From the cell containing the given text, extract its center point as [X, Y] coordinate. 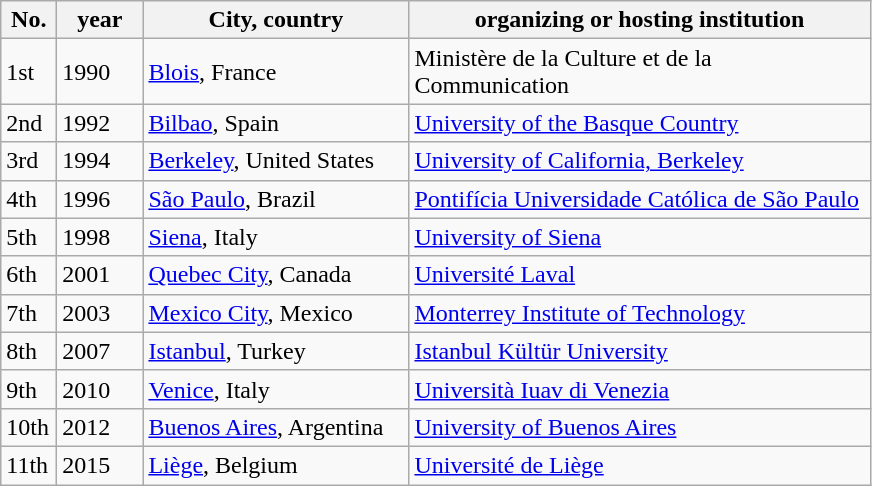
No. [29, 20]
Monterrey Institute of Technology [640, 313]
Université Laval [640, 275]
year [100, 20]
3rd [29, 161]
4th [29, 199]
1990 [100, 72]
Mexico City, Mexico [276, 313]
Berkeley, United States [276, 161]
Istanbul, Turkey [276, 351]
2003 [100, 313]
Université de Liège [640, 465]
University of California, Berkeley [640, 161]
8th [29, 351]
1992 [100, 123]
2015 [100, 465]
University of the Basque Country [640, 123]
11th [29, 465]
7th [29, 313]
University of Buenos Aires [640, 427]
1st [29, 72]
Venice, Italy [276, 389]
Università Iuav di Venezia [640, 389]
Quebec City, Canada [276, 275]
6th [29, 275]
City, country [276, 20]
1998 [100, 237]
2010 [100, 389]
Siena, Italy [276, 237]
São Paulo, Brazil [276, 199]
1996 [100, 199]
2007 [100, 351]
10th [29, 427]
2001 [100, 275]
Ministère de la Culture et de la Communication [640, 72]
2nd [29, 123]
organizing or hosting institution [640, 20]
Bilbao, Spain [276, 123]
2012 [100, 427]
Blois, France [276, 72]
University of Siena [640, 237]
Liège, Belgium [276, 465]
Istanbul Kültür University [640, 351]
9th [29, 389]
5th [29, 237]
Pontifícia Universidade Católica de São Paulo [640, 199]
Buenos Aires, Argentina [276, 427]
1994 [100, 161]
